Pinpoint the cell where the given text exists, returning its (X, Y) midpoint coordinate. 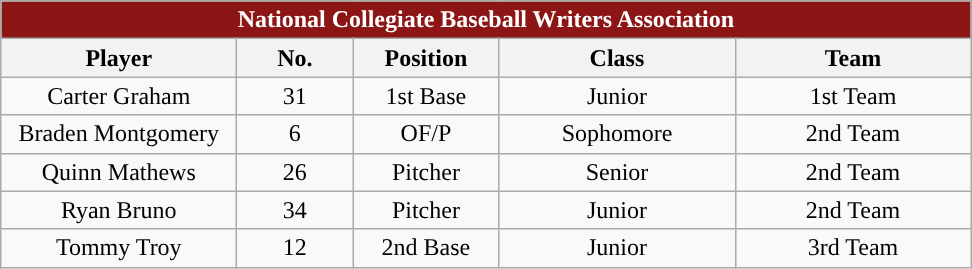
1st Base (426, 96)
26 (295, 172)
12 (295, 248)
Team (853, 58)
2nd Base (426, 248)
Sophomore (617, 134)
Quinn Mathews (119, 172)
OF/P (426, 134)
No. (295, 58)
6 (295, 134)
1st Team (853, 96)
34 (295, 210)
National Collegiate Baseball Writers Association (486, 20)
Tommy Troy (119, 248)
Braden Montgomery (119, 134)
31 (295, 96)
Senior (617, 172)
3rd Team (853, 248)
Ryan Bruno (119, 210)
Position (426, 58)
Player (119, 58)
Carter Graham (119, 96)
Class (617, 58)
